Scan for the cell matching the given text and deliver its (x, y) coordinate at center. 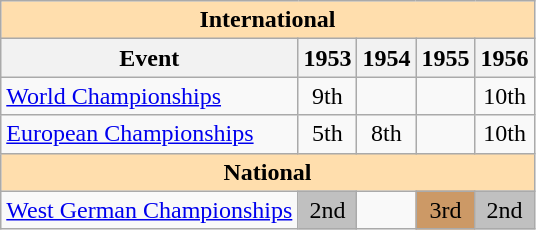
National (268, 172)
3rd (446, 210)
9th (328, 96)
1953 (328, 58)
International (268, 20)
1954 (386, 58)
5th (328, 134)
West German Championships (150, 210)
World Championships (150, 96)
European Championships (150, 134)
Event (150, 58)
1955 (446, 58)
1956 (504, 58)
8th (386, 134)
